Determine the [X, Y] coordinate at the center of the cell enclosing the given text.  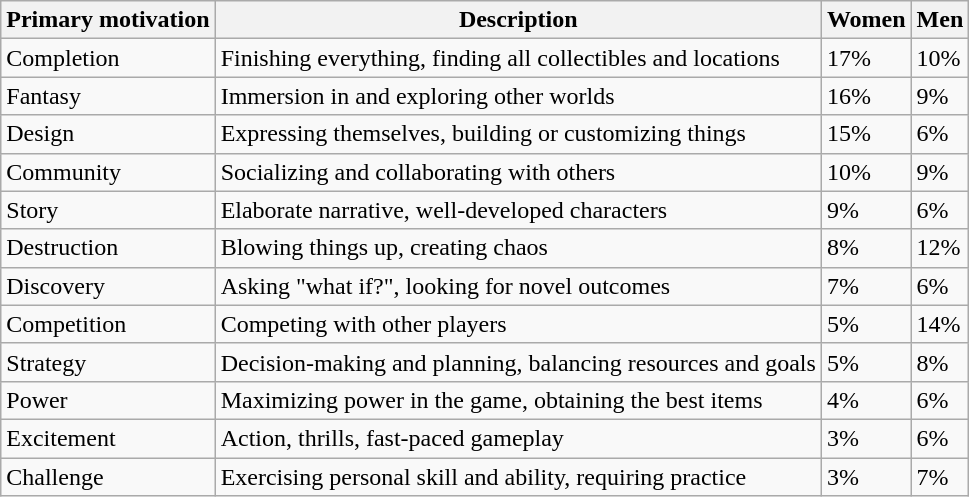
Design [108, 134]
Expressing themselves, building or customizing things [518, 134]
Immersion in and exploring other worlds [518, 96]
Challenge [108, 477]
Socializing and collaborating with others [518, 172]
Completion [108, 58]
Power [108, 400]
Community [108, 172]
Decision-making and planning, balancing resources and goals [518, 362]
Primary motivation [108, 20]
Finishing everything, finding all collectibles and locations [518, 58]
Women [866, 20]
Blowing things up, creating chaos [518, 248]
Elaborate narrative, well-developed characters [518, 210]
16% [866, 96]
Competition [108, 324]
15% [866, 134]
Fantasy [108, 96]
Discovery [108, 286]
Exercising personal skill and ability, requiring practice [518, 477]
Men [940, 20]
Competing with other players [518, 324]
4% [866, 400]
Excitement [108, 438]
17% [866, 58]
Maximizing power in the game, obtaining the best items [518, 400]
12% [940, 248]
Destruction [108, 248]
14% [940, 324]
Description [518, 20]
Story [108, 210]
Asking "what if?", looking for novel outcomes [518, 286]
Strategy [108, 362]
Action, thrills, fast-paced gameplay [518, 438]
